Find where the given text appears and provide that cell's center as [X, Y] coordinate. 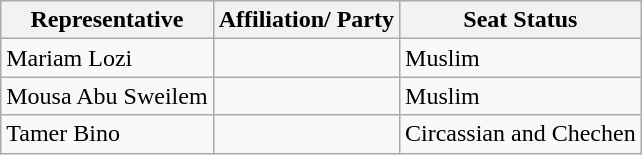
Circassian and Chechen [521, 134]
Mariam Lozi [107, 58]
Mousa Abu Sweilem [107, 96]
Tamer Bino [107, 134]
Representative [107, 20]
Seat Status [521, 20]
Affiliation/ Party [306, 20]
